Return the [x, y] coordinate for the center point of the cell that contains the specified text.  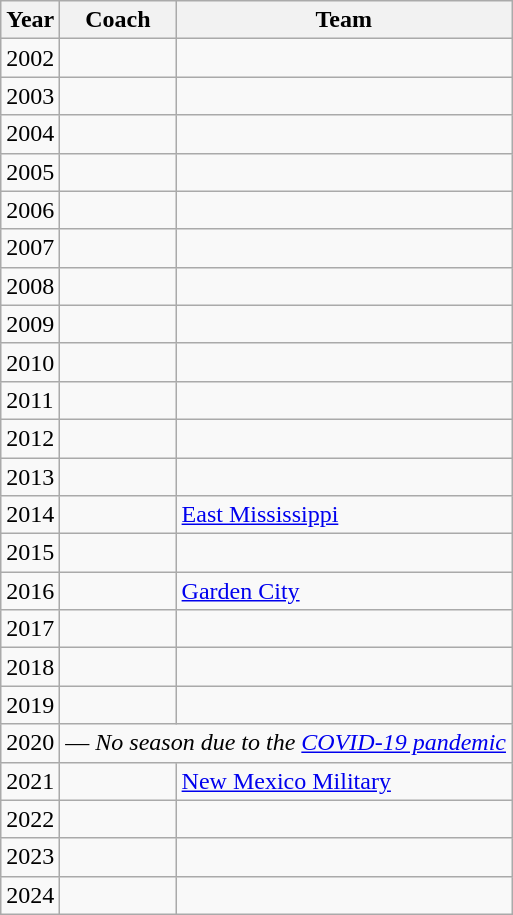
Coach [118, 20]
2003 [30, 96]
2012 [30, 438]
2016 [30, 591]
2010 [30, 362]
2004 [30, 134]
Garden City [344, 591]
2013 [30, 477]
New Mexico Military [344, 781]
2009 [30, 324]
2020 [30, 743]
2007 [30, 248]
2024 [30, 895]
2023 [30, 857]
Year [30, 20]
2008 [30, 286]
East Mississippi [344, 515]
2015 [30, 553]
2011 [30, 400]
2017 [30, 629]
2002 [30, 58]
2006 [30, 210]
2019 [30, 705]
2014 [30, 515]
2022 [30, 819]
2018 [30, 667]
Team [344, 20]
— No season due to the COVID-19 pandemic [286, 743]
2021 [30, 781]
2005 [30, 172]
